Return the (X, Y) coordinate for the center point of the cell that contains the specified text.  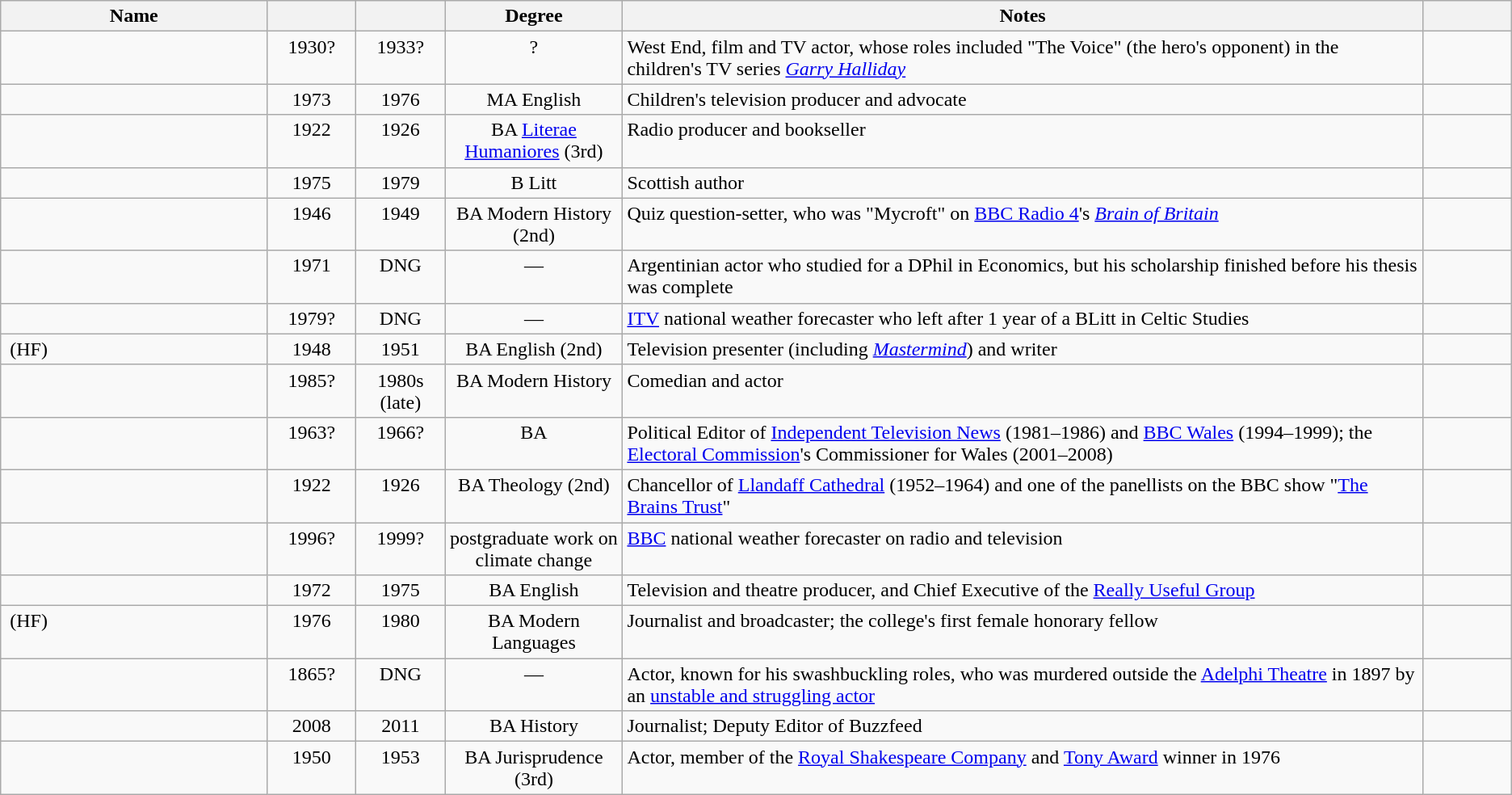
1999? (401, 548)
1865? (312, 685)
Actor, known for his swashbuckling roles, who was murdered outside the Adelphi Theatre in 1897 by an unstable and struggling actor (1023, 685)
Radio producer and bookseller (1023, 141)
BA English (534, 591)
Comedian and actor (1023, 391)
West End, film and TV actor, whose roles included "The Voice" (the hero's opponent) in the children's TV series Garry Halliday (1023, 58)
BA Jurisprudence (3rd) (534, 768)
1933? (401, 58)
Argentinian actor who studied for a DPhil in Economics, but his scholarship finished before his thesis was complete (1023, 276)
Name (134, 16)
BBC national weather forecaster on radio and television (1023, 548)
1951 (401, 349)
Television and theatre producer, and Chief Executive of the Really Useful Group (1023, 591)
BA (534, 443)
Television presenter (including Mastermind) and writer (1023, 349)
Children's television producer and advocate (1023, 99)
2011 (401, 726)
1948 (312, 349)
MA English (534, 99)
1972 (312, 591)
1973 (312, 99)
BA History (534, 726)
1979? (312, 318)
? (534, 58)
B Litt (534, 183)
2008 (312, 726)
1963? (312, 443)
1980s (late) (401, 391)
Degree (534, 16)
Scottish author (1023, 183)
BA Modern History (534, 391)
1996? (312, 548)
1953 (401, 768)
Journalist and broadcaster; the college's first female honorary fellow (1023, 632)
postgraduate work on climate change (534, 548)
Journalist; Deputy Editor of Buzzfeed (1023, 726)
ITV national weather forecaster who left after 1 year of a BLitt in Celtic Studies (1023, 318)
1946 (312, 225)
Actor, member of the Royal Shakespeare Company and Tony Award winner in 1976 (1023, 768)
Political Editor of Independent Television News (1981–1986) and BBC Wales (1994–1999); the Electoral Commission's Commissioner for Wales (2001–2008) (1023, 443)
Chancellor of Llandaff Cathedral (1952–1964) and one of the panellists on the BBC show "The Brains Trust" (1023, 496)
1966? (401, 443)
BA Theology (2nd) (534, 496)
Notes (1023, 16)
1971 (312, 276)
BA Literae Humaniores (3rd) (534, 141)
1950 (312, 768)
Quiz question-setter, who was "Mycroft" on BBC Radio 4's Brain of Britain (1023, 225)
1930? (312, 58)
1949 (401, 225)
BA English (2nd) (534, 349)
BA Modern History (2nd) (534, 225)
1980 (401, 632)
1985? (312, 391)
1979 (401, 183)
BA Modern Languages (534, 632)
